Provide the [x, y] coordinate of the cell's center where the given text is located.  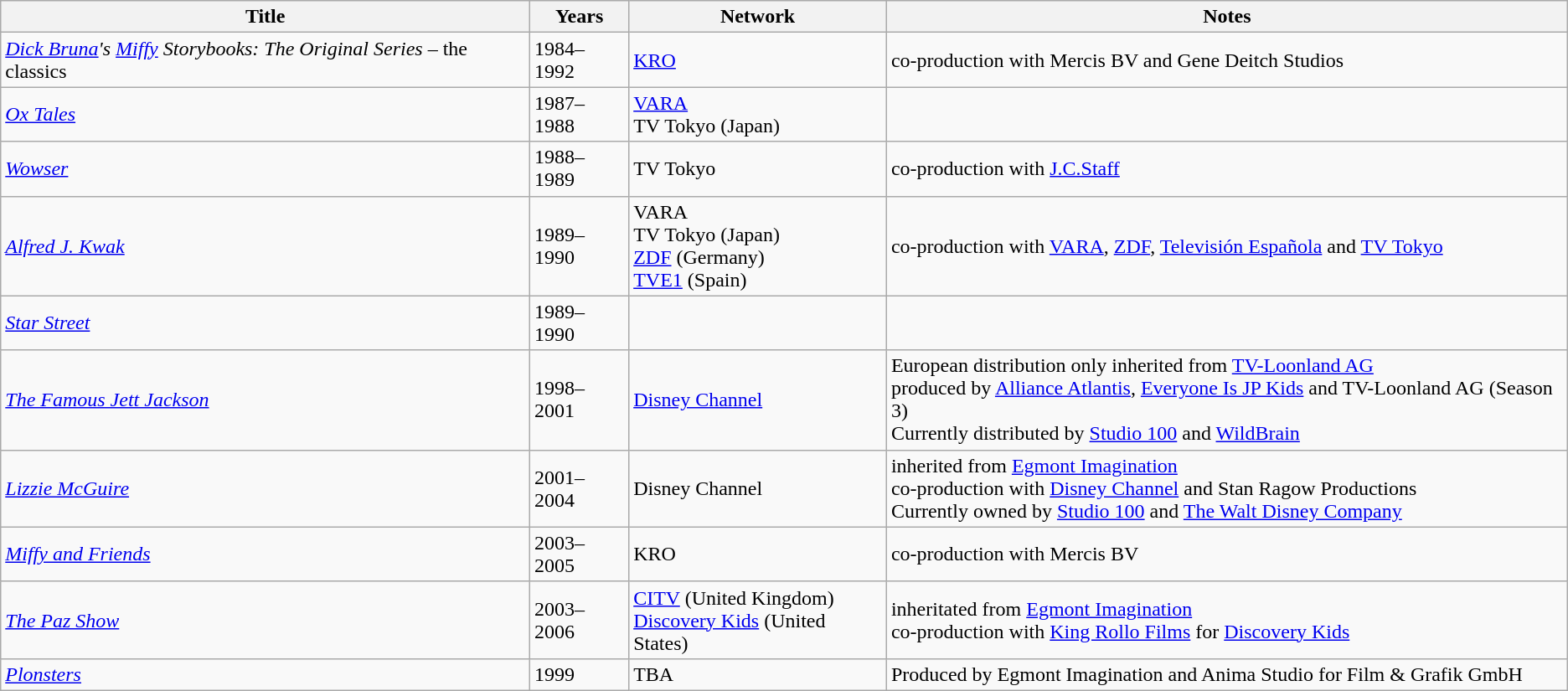
Plonsters [266, 674]
1988–1989 [580, 169]
Notes [1226, 17]
Years [580, 17]
2003–2006 [580, 620]
inheritated from Egmont Imaginationco-production with King Rollo Films for Discovery Kids [1226, 620]
co-production with J.C.Staff [1226, 169]
1987–1988 [580, 114]
TBA [758, 674]
co-production with VARA, ZDF, Televisión Española and TV Tokyo [1226, 246]
Lizzie McGuire [266, 488]
Title [266, 17]
Wowser [266, 169]
1998–2001 [580, 400]
Star Street [266, 323]
VARATV Tokyo (Japan)ZDF (Germany)TVE1 (Spain) [758, 246]
The Famous Jett Jackson [266, 400]
2003–2005 [580, 554]
1984–1992 [580, 60]
Ox Tales [266, 114]
TV Tokyo [758, 169]
The Paz Show [266, 620]
co-production with Mercis BV and Gene Deitch Studios [1226, 60]
Miffy and Friends [266, 554]
CITV (United Kingdom)Discovery Kids (United States) [758, 620]
Dick Bruna's Miffy Storybooks: The Original Series – the classics [266, 60]
co-production with Mercis BV [1226, 554]
1999 [580, 674]
Alfred J. Kwak [266, 246]
2001–2004 [580, 488]
Network [758, 17]
VARATV Tokyo (Japan) [758, 114]
Produced by Egmont Imagination and Anima Studio for Film & Grafik GmbH [1226, 674]
